Scan for the cell matching the given text and deliver its (x, y) coordinate at center. 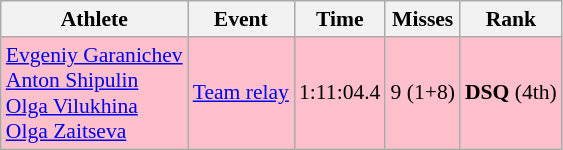
9 (1+8) (422, 93)
Event (241, 19)
Evgeniy GaranichevAnton ShipulinOlga VilukhinaOlga Zaitseva (94, 93)
Misses (422, 19)
1:11:04.4 (340, 93)
Athlete (94, 19)
DSQ (4th) (511, 93)
Team relay (241, 93)
Time (340, 19)
Rank (511, 19)
